Determine the (x, y) coordinate at the center of the cell enclosing the given text.  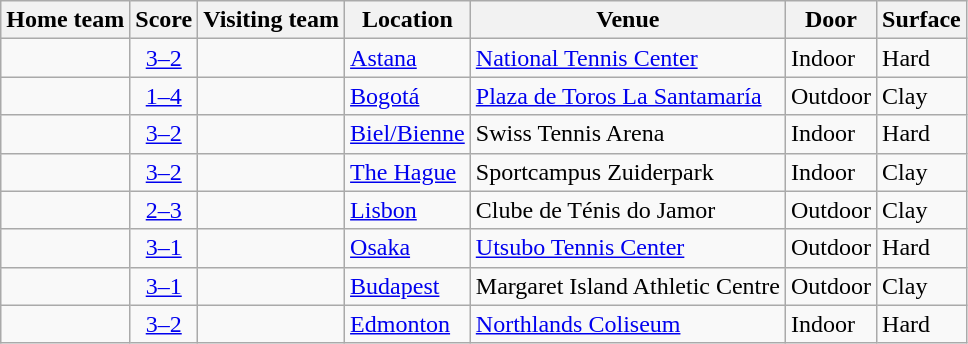
Location (408, 20)
Astana (408, 58)
Clube de Ténis do Jamor (628, 210)
Visiting team (272, 20)
2–3 (164, 210)
Venue (628, 20)
Utsubo Tennis Center (628, 248)
Bogotá (408, 96)
Sportcampus Zuiderpark (628, 172)
National Tennis Center (628, 58)
Northlands Coliseum (628, 324)
Budapest (408, 286)
Surface (922, 20)
Plaza de Toros La Santamaría (628, 96)
Osaka (408, 248)
Score (164, 20)
Door (830, 20)
Swiss Tennis Arena (628, 134)
Biel/Bienne (408, 134)
Margaret Island Athletic Centre (628, 286)
1–4 (164, 96)
Home team (66, 20)
The Hague (408, 172)
Edmonton (408, 324)
Lisbon (408, 210)
